Pinpoint the cell where the given text exists, returning its (X, Y) midpoint coordinate. 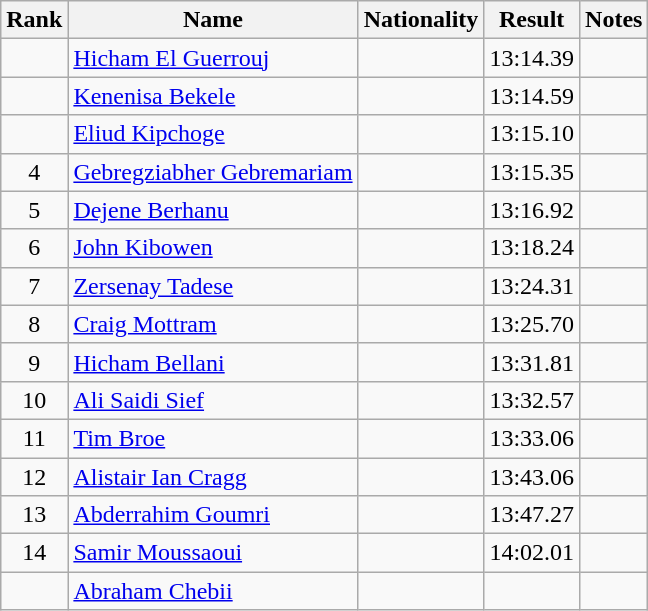
13:31.81 (532, 362)
13:43.06 (532, 477)
Alistair Ian Cragg (213, 477)
5 (34, 210)
Samir Moussaoui (213, 553)
13:14.39 (532, 58)
Eliud Kipchoge (213, 134)
13:33.06 (532, 438)
13:18.24 (532, 248)
Hicham Bellani (213, 362)
13:14.59 (532, 96)
Craig Mottram (213, 324)
10 (34, 400)
Nationality (421, 20)
Abraham Chebii (213, 591)
7 (34, 286)
Kenenisa Bekele (213, 96)
14 (34, 553)
Zersenay Tadese (213, 286)
6 (34, 248)
John Kibowen (213, 248)
13:16.92 (532, 210)
Dejene Berhanu (213, 210)
12 (34, 477)
Notes (614, 20)
8 (34, 324)
13:24.31 (532, 286)
Abderrahim Goumri (213, 515)
Result (532, 20)
13 (34, 515)
13:15.10 (532, 134)
13:15.35 (532, 172)
Hicham El Guerrouj (213, 58)
13:47.27 (532, 515)
14:02.01 (532, 553)
Name (213, 20)
11 (34, 438)
Ali Saidi Sief (213, 400)
4 (34, 172)
13:32.57 (532, 400)
Tim Broe (213, 438)
9 (34, 362)
13:25.70 (532, 324)
Rank (34, 20)
Gebregziabher Gebremariam (213, 172)
